Output the [x, y] coordinate of the center of the cell containing the given text.  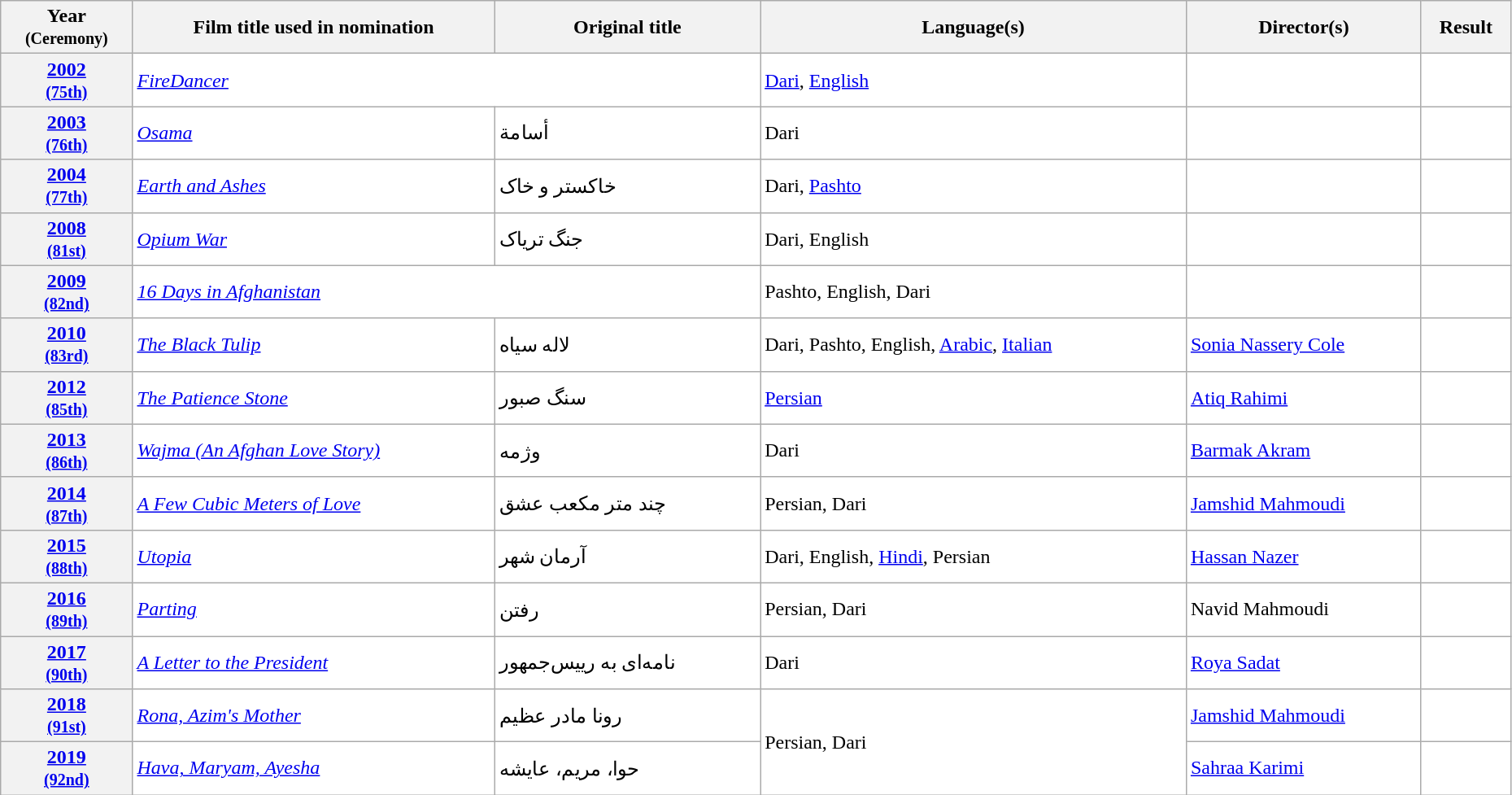
A Few Cubic Meters of Love [314, 503]
لاله سیاه [627, 345]
خاکستر و خاک [627, 186]
Dari, English, Hindi, Persian [974, 557]
FireDancer [447, 80]
2013(86th) [67, 451]
2008(81st) [67, 239]
Sahraa Karimi [1303, 768]
Persian [974, 397]
2015(88th) [67, 557]
2010(83rd) [67, 345]
Roya Sadat [1303, 662]
Dari, Pashto, English, Arabic, Italian [974, 345]
Hava, Maryam, Ayesha [314, 768]
2009(82nd) [67, 291]
آرمان شهر [627, 557]
2018(91st) [67, 716]
Pashto, English, Dari [974, 291]
2019(92nd) [67, 768]
Original title [627, 28]
Film title used in nomination [314, 28]
رفتن [627, 609]
2017(90th) [67, 662]
2012(85th) [67, 397]
نامه‌ای به رییس‌جمهور [627, 662]
أسامة [627, 133]
Dari, Pashto [974, 186]
Osama [314, 133]
Sonia Nassery Cole [1303, 345]
سنگ صبور [627, 397]
Atiq Rahimi [1303, 397]
Parting [314, 609]
وژمه [627, 451]
Hassan Nazer [1303, 557]
Navid Mahmoudi [1303, 609]
Utopia [314, 557]
Result [1466, 28]
Earth and Ashes [314, 186]
2004(77th) [67, 186]
جنگ تریاک [627, 239]
Wajma (An Afghan Love Story) [314, 451]
2002(75th) [67, 80]
The Patience Stone [314, 397]
رونا مادر عظیم [627, 716]
Year(Ceremony) [67, 28]
The Black Tulip [314, 345]
Language(s) [974, 28]
Rona, Azim's Mother [314, 716]
Opium War [314, 239]
Barmak Akram [1303, 451]
A Letter to the President [314, 662]
حوا، مریم، عایشه [627, 768]
چند متر مکعب عشق [627, 503]
Director(s) [1303, 28]
2014(87th) [67, 503]
2016(89th) [67, 609]
2003(76th) [67, 133]
16 Days in Afghanistan [447, 291]
